Detect which cell encompasses the target text, then output its [X, Y] center coordinate. 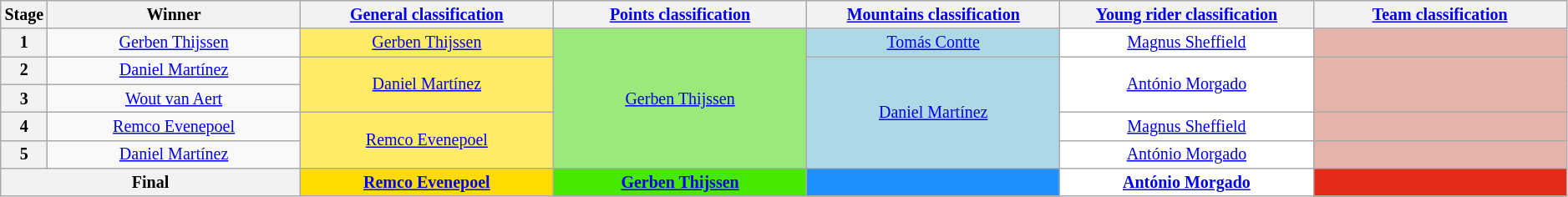
1 [24, 43]
3 [24, 98]
Winner [174, 15]
Tomás Contte [934, 43]
General classification [426, 15]
Stage [24, 15]
Young rider classification [1186, 15]
Team classification [1440, 15]
Wout van Aert [174, 98]
5 [24, 154]
4 [24, 127]
Points classification [680, 15]
2 [24, 70]
Final [150, 182]
Mountains classification [934, 15]
